Extract the [X, Y] coordinate from the center of the cell holding the provided text.  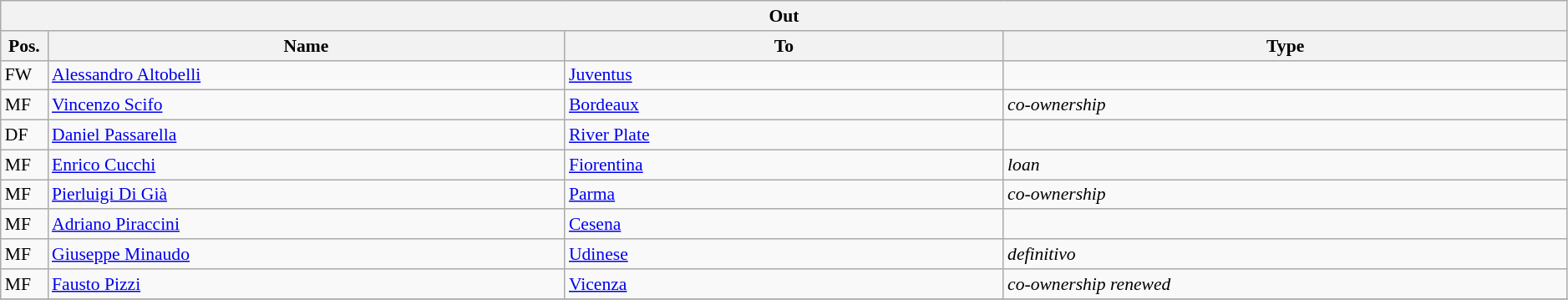
Juventus [784, 75]
Type [1285, 46]
Fiorentina [784, 165]
DF [24, 135]
Fausto Pizzi [306, 284]
Vicenza [784, 284]
Udinese [784, 254]
Daniel Passarella [306, 135]
Parma [784, 195]
Giuseppe Minaudo [306, 254]
Alessandro Altobelli [306, 75]
Name [306, 46]
Adriano Piraccini [306, 225]
Cesena [784, 225]
co-ownership renewed [1285, 284]
Pierluigi Di Già [306, 195]
Bordeaux [784, 105]
To [784, 46]
River Plate [784, 135]
Enrico Cucchi [306, 165]
FW [24, 75]
definitivo [1285, 254]
Out [784, 16]
Vincenzo Scifo [306, 105]
Pos. [24, 46]
loan [1285, 165]
